Search for the cell housing the specified text and yield its (x, y) center coordinate. 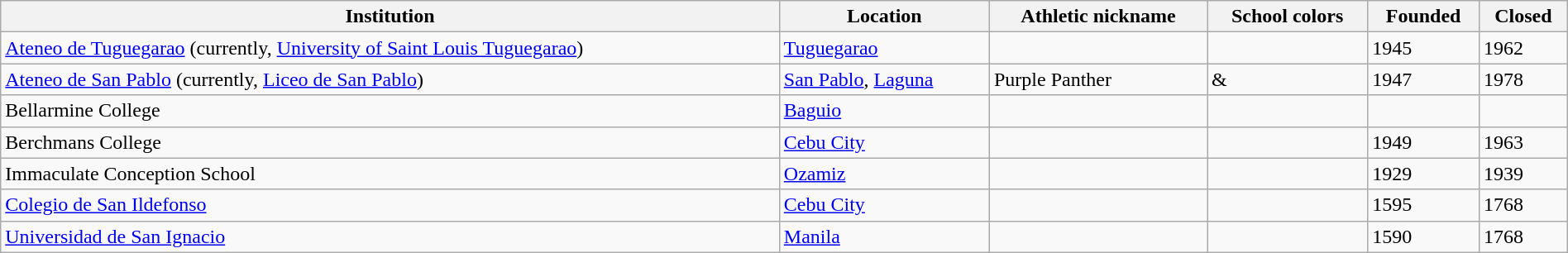
1945 (1424, 48)
1929 (1424, 174)
Purple Panther (1098, 79)
1978 (1523, 79)
Athletic nickname (1098, 17)
Baguio (884, 111)
1939 (1523, 174)
School colors (1288, 17)
1590 (1424, 236)
1595 (1424, 205)
San Pablo, Laguna (884, 79)
Ozamiz (884, 174)
Colegio de San Ildefonso (390, 205)
Immaculate Conception School (390, 174)
Closed (1523, 17)
& (1288, 79)
Ateneo de San Pablo (currently, Liceo de San Pablo) (390, 79)
Founded (1424, 17)
1947 (1424, 79)
1963 (1523, 142)
Location (884, 17)
Bellarmine College (390, 111)
Universidad de San Ignacio (390, 236)
Tuguegarao (884, 48)
Institution (390, 17)
1949 (1424, 142)
Berchmans College (390, 142)
1962 (1523, 48)
Ateneo de Tuguegarao (currently, University of Saint Louis Tuguegarao) (390, 48)
Manila (884, 236)
